Find where the given text appears and provide that cell's center as (x, y) coordinate. 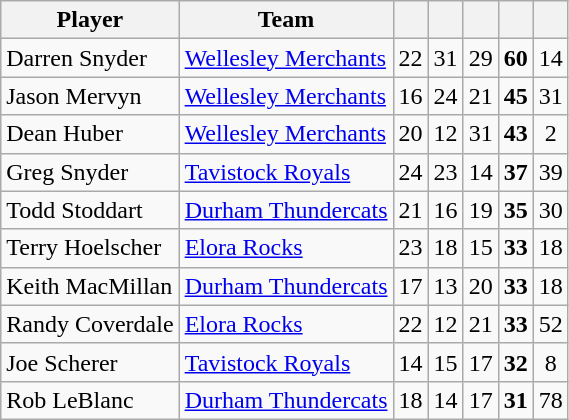
Keith MacMillan (90, 286)
45 (516, 96)
2 (550, 134)
30 (550, 210)
Dean Huber (90, 134)
60 (516, 58)
78 (550, 400)
Joe Scherer (90, 362)
Rob LeBlanc (90, 400)
Team (286, 20)
52 (550, 324)
8 (550, 362)
Todd Stoddart (90, 210)
37 (516, 172)
43 (516, 134)
Greg Snyder (90, 172)
Player (90, 20)
35 (516, 210)
19 (480, 210)
Terry Hoelscher (90, 248)
32 (516, 362)
13 (446, 286)
Randy Coverdale (90, 324)
Darren Snyder (90, 58)
29 (480, 58)
Jason Mervyn (90, 96)
39 (550, 172)
